From the cell containing the given text, extract its center point as (X, Y) coordinate. 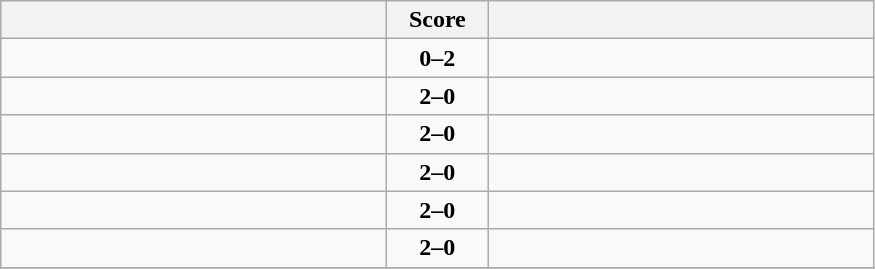
0–2 (438, 58)
Score (438, 20)
